Search for the cell housing the specified text and yield its [x, y] center coordinate. 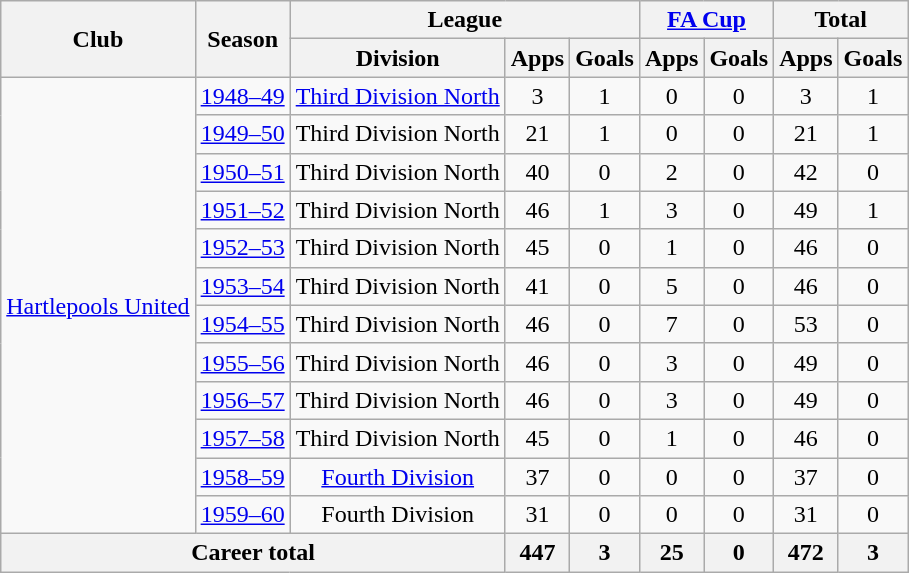
1948–49 [242, 96]
Hartlepools United [98, 306]
42 [806, 172]
1959–60 [242, 515]
1955–56 [242, 362]
League [464, 20]
1949–50 [242, 134]
Total [841, 20]
Club [98, 39]
5 [671, 286]
1951–52 [242, 210]
Career total [253, 553]
25 [671, 553]
1958–59 [242, 477]
7 [671, 324]
1950–51 [242, 172]
472 [806, 553]
53 [806, 324]
1953–54 [242, 286]
2 [671, 172]
1954–55 [242, 324]
Division [398, 58]
1952–53 [242, 248]
1956–57 [242, 400]
FA Cup [706, 20]
1957–58 [242, 438]
447 [537, 553]
40 [537, 172]
41 [537, 286]
Season [242, 39]
